Find where the given text appears and provide that cell's center as (X, Y) coordinate. 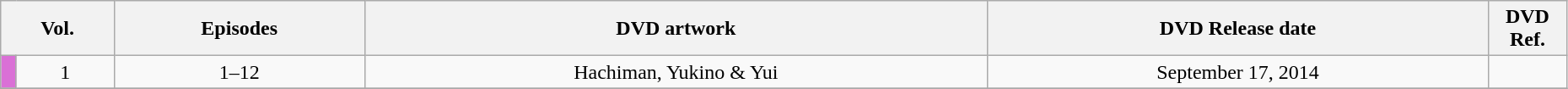
Episodes (240, 29)
DVD artwork (676, 29)
DVD Release date (1238, 29)
Vol. (57, 29)
Hachiman, Yukino & Yui (676, 72)
1–12 (240, 72)
September 17, 2014 (1238, 72)
1 (65, 72)
DVD Ref. (1528, 29)
